Locate the cell with the specified text and output its [X, Y] center coordinate. 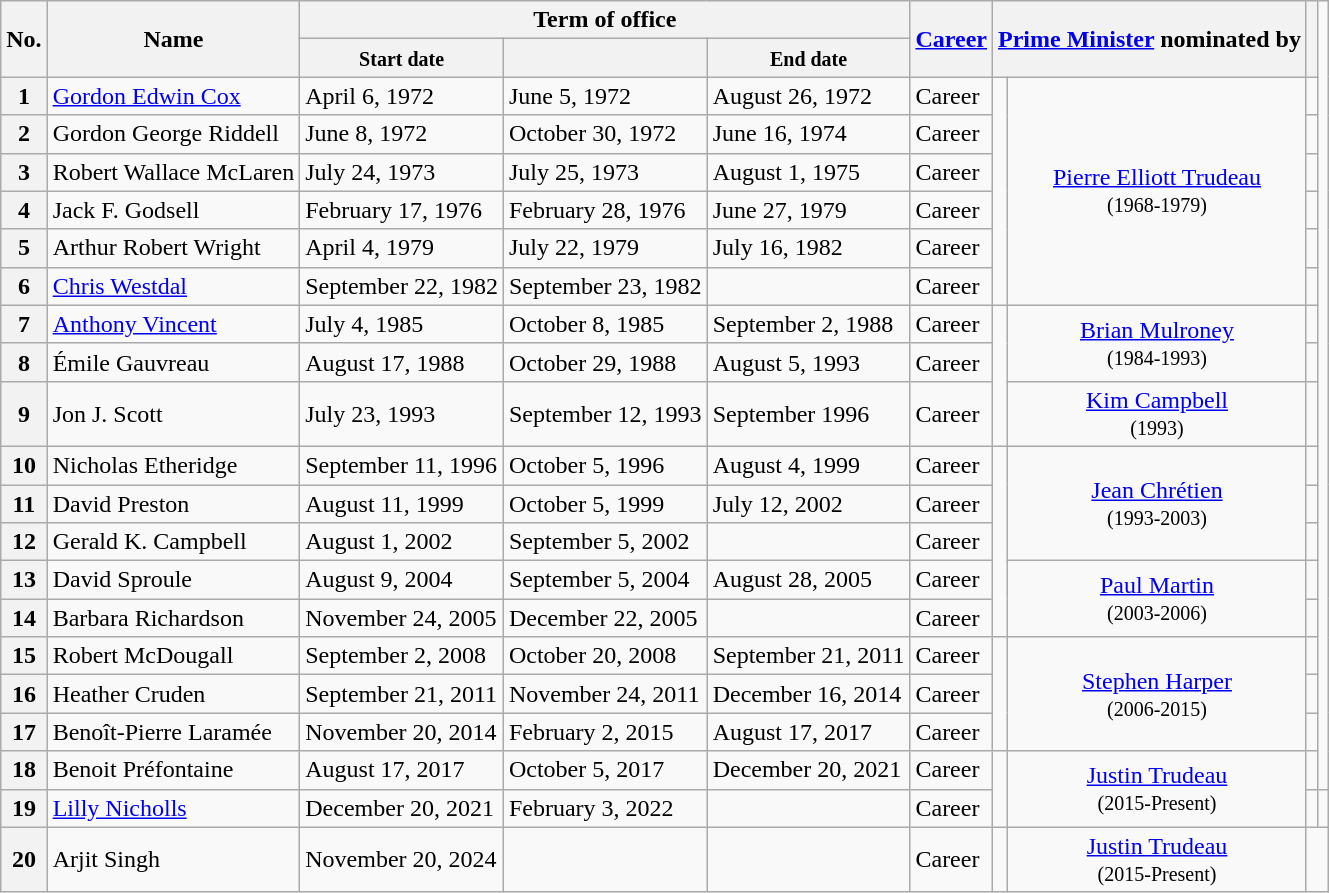
Chris Westdal [174, 286]
July 25, 1973 [605, 172]
October 5, 1999 [605, 503]
February 28, 1976 [605, 210]
February 2, 2015 [605, 732]
February 17, 1976 [402, 210]
November 20, 2024 [402, 860]
1 [24, 96]
December 22, 2005 [605, 618]
12 [24, 542]
No. [24, 39]
October 29, 1988 [605, 362]
Robert McDougall [174, 656]
13 [24, 580]
July 23, 1993 [402, 414]
5 [24, 248]
August 1, 1975 [808, 172]
Arjit Singh [174, 860]
August 4, 1999 [808, 465]
11 [24, 503]
David Preston [174, 503]
19 [24, 808]
June 16, 1974 [808, 134]
November 20, 2014 [402, 732]
August 11, 1999 [402, 503]
July 12, 2002 [808, 503]
October 20, 2008 [605, 656]
September 2, 2008 [402, 656]
Robert Wallace McLaren [174, 172]
October 5, 2017 [605, 770]
17 [24, 732]
April 4, 1979 [402, 248]
October 8, 1985 [605, 324]
Benoit Préfontaine [174, 770]
9 [24, 414]
November 24, 2011 [605, 694]
June 5, 1972 [605, 96]
July 4, 1985 [402, 324]
Name [174, 39]
September 22, 1982 [402, 286]
Émile Gauvreau [174, 362]
Arthur Robert Wright [174, 248]
15 [24, 656]
December 16, 2014 [808, 694]
September 5, 2004 [605, 580]
Jean Chrétien(1993-2003) [1158, 503]
End date [808, 58]
Heather Cruden [174, 694]
February 3, 2022 [605, 808]
August 17, 1988 [402, 362]
July 24, 1973 [402, 172]
Start date [402, 58]
August 1, 2002 [402, 542]
2 [24, 134]
Prime Minister nominated by [1150, 39]
Anthony Vincent [174, 324]
Barbara Richardson [174, 618]
September 12, 1993 [605, 414]
16 [24, 694]
Gordon George Riddell [174, 134]
6 [24, 286]
September 5, 2002 [605, 542]
August 26, 1972 [808, 96]
September 2, 1988 [808, 324]
8 [24, 362]
July 16, 1982 [808, 248]
October 5, 1996 [605, 465]
September 1996 [808, 414]
November 24, 2005 [402, 618]
18 [24, 770]
14 [24, 618]
September 23, 1982 [605, 286]
Jack F. Godsell [174, 210]
10 [24, 465]
Lilly Nicholls [174, 808]
Stephen Harper(2006-2015) [1158, 694]
Gerald K. Campbell [174, 542]
October 30, 1972 [605, 134]
June 27, 1979 [808, 210]
20 [24, 860]
Nicholas Etheridge [174, 465]
3 [24, 172]
Kim Campbell(1993) [1158, 414]
August 5, 1993 [808, 362]
Term of office [605, 20]
June 8, 1972 [402, 134]
August 9, 2004 [402, 580]
Paul Martin(2003-2006) [1158, 599]
September 11, 1996 [402, 465]
Benoît-Pierre Laramée [174, 732]
August 28, 2005 [808, 580]
Pierre Elliott Trudeau(1968-1979) [1158, 191]
Brian Mulroney(1984-1993) [1158, 343]
July 22, 1979 [605, 248]
David Sproule [174, 580]
Jon J. Scott [174, 414]
7 [24, 324]
April 6, 1972 [402, 96]
4 [24, 210]
Gordon Edwin Cox [174, 96]
